For the text-containing cell, return its midpoint in (x, y) coordinate format. 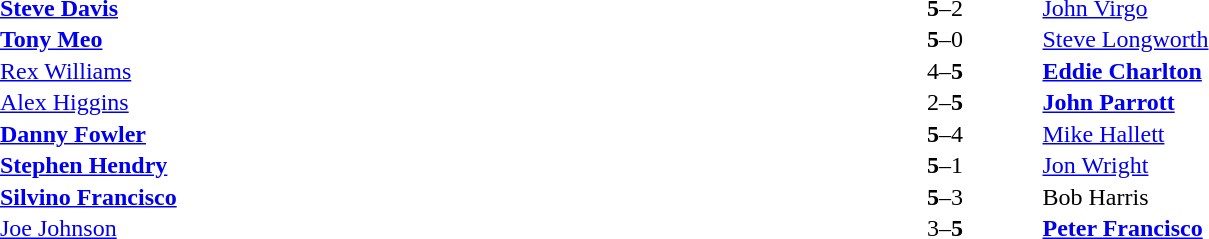
5–4 (944, 134)
4–5 (944, 71)
5–0 (944, 39)
5–1 (944, 165)
5–3 (944, 197)
2–5 (944, 103)
